Locate the cell with the specified text and output its [x, y] center coordinate. 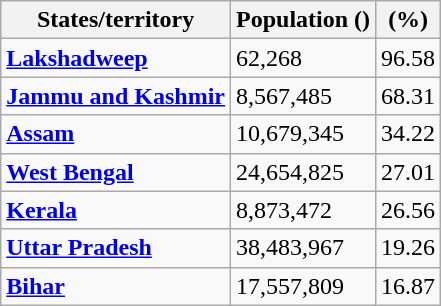
Bihar [116, 286]
8,873,472 [304, 210]
(%) [408, 20]
Kerala [116, 210]
19.26 [408, 248]
8,567,485 [304, 96]
Uttar Pradesh [116, 248]
Lakshadweep [116, 58]
Assam [116, 134]
West Bengal [116, 172]
62,268 [304, 58]
24,654,825 [304, 172]
Jammu and Kashmir [116, 96]
27.01 [408, 172]
96.58 [408, 58]
26.56 [408, 210]
68.31 [408, 96]
16.87 [408, 286]
17,557,809 [304, 286]
38,483,967 [304, 248]
10,679,345 [304, 134]
Population () [304, 20]
States/territory [116, 20]
34.22 [408, 134]
